Extract the [x, y] coordinate from the center of the cell holding the provided text.  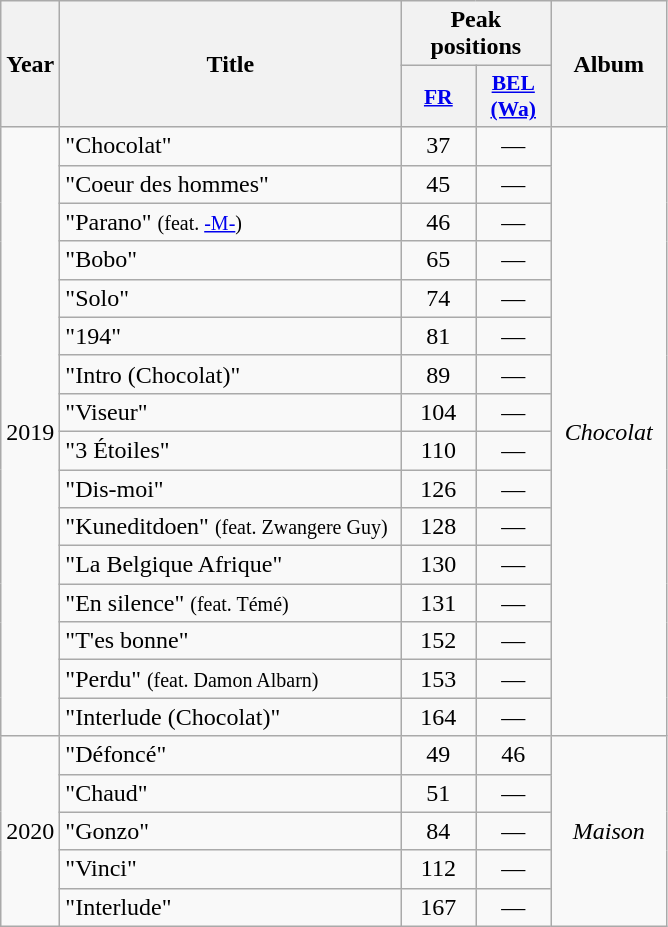
164 [438, 717]
"Kuneditdoen" (feat. Zwangere Guy) [230, 527]
Chocolat [609, 432]
Year [30, 64]
"Parano" (feat. -M-) [230, 222]
"Gonzo" [230, 831]
"Défoncé" [230, 755]
131 [438, 603]
112 [438, 869]
Maison [609, 831]
"Vinci" [230, 869]
84 [438, 831]
"Interlude (Chocolat)" [230, 717]
"194" [230, 336]
"Chocolat" [230, 146]
Peak positions [476, 34]
"La Belgique Afrique" [230, 565]
"Interlude" [230, 907]
2019 [30, 432]
Album [609, 64]
"En silence" (feat. Témé) [230, 603]
65 [438, 260]
"Viseur" [230, 412]
"Chaud" [230, 793]
104 [438, 412]
45 [438, 184]
126 [438, 489]
153 [438, 679]
Title [230, 64]
"Perdu" (feat. Damon Albarn) [230, 679]
130 [438, 565]
"Coeur des hommes" [230, 184]
74 [438, 298]
"Intro (Chocolat)" [230, 374]
81 [438, 336]
FR [438, 96]
128 [438, 527]
49 [438, 755]
"T'es bonne" [230, 641]
37 [438, 146]
89 [438, 374]
51 [438, 793]
BEL(Wa) [514, 96]
167 [438, 907]
"Solo" [230, 298]
110 [438, 450]
2020 [30, 831]
"Bobo" [230, 260]
"3 Étoiles" [230, 450]
"Dis-moi" [230, 489]
152 [438, 641]
